Return the (X, Y) coordinate for the center point of the cell that contains the specified text.  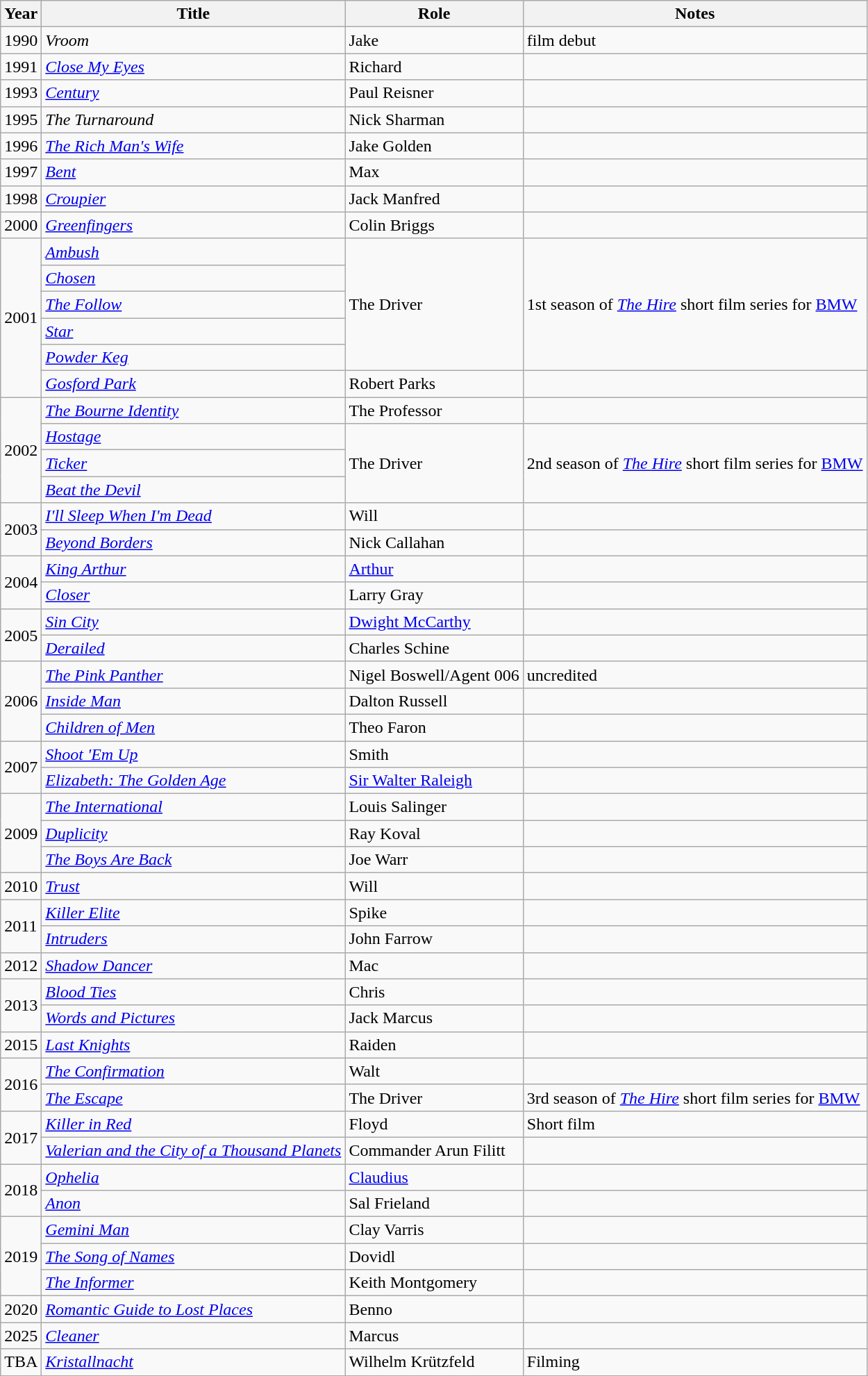
2004 (21, 582)
Nick Callahan (434, 542)
The Escape (193, 1097)
Nigel Boswell/Agent 006 (434, 674)
Duplicity (193, 834)
Arthur (434, 569)
Intruders (193, 939)
The Professor (434, 411)
Colin Briggs (434, 225)
2016 (21, 1084)
Century (193, 93)
Filming (694, 1362)
Blood Ties (193, 992)
Claudius (434, 1177)
Trust (193, 886)
Valerian and the City of a Thousand Planets (193, 1150)
The Bourne Identity (193, 411)
Marcus (434, 1336)
Role (434, 14)
2015 (21, 1045)
Ticker (193, 463)
Words and Pictures (193, 1018)
2018 (21, 1191)
2020 (21, 1309)
Gemini Man (193, 1230)
Dwight McCarthy (434, 622)
Children of Men (193, 727)
The Pink Panther (193, 674)
3rd season of The Hire short film series for BMW (694, 1097)
Killer in Red (193, 1124)
2003 (21, 529)
Louis Salinger (434, 807)
film debut (694, 40)
Shoot 'Em Up (193, 754)
Closer (193, 595)
1993 (21, 93)
Elizabeth: The Golden Age (193, 781)
Benno (434, 1309)
2013 (21, 1005)
Walt (434, 1071)
2025 (21, 1336)
The Rich Man's Wife (193, 146)
1991 (21, 67)
2012 (21, 965)
The Turnaround (193, 119)
Charles Schine (434, 648)
Dalton Russell (434, 701)
Star (193, 331)
Nick Sharman (434, 119)
Jack Manfred (434, 199)
Jake (434, 40)
Wilhelm Krützfeld (434, 1362)
TBA (21, 1362)
1st season of The Hire short film series for BMW (694, 304)
Title (193, 14)
Raiden (434, 1045)
Spike (434, 913)
2010 (21, 886)
Dovidl (434, 1257)
Beat the Devil (193, 490)
Inside Man (193, 701)
1998 (21, 199)
2000 (21, 225)
2017 (21, 1137)
Richard (434, 67)
King Arthur (193, 569)
Chosen (193, 278)
John Farrow (434, 939)
Hostage (193, 437)
Keith Montgomery (434, 1283)
Beyond Borders (193, 542)
Jack Marcus (434, 1018)
Ophelia (193, 1177)
Clay Varris (434, 1230)
Close My Eyes (193, 67)
2011 (21, 926)
The Follow (193, 304)
2002 (21, 450)
Cleaner (193, 1336)
I'll Sleep When I'm Dead (193, 516)
Chris (434, 992)
2009 (21, 834)
Notes (694, 14)
Shadow Dancer (193, 965)
The Song of Names (193, 1257)
2007 (21, 767)
Year (21, 14)
Powder Keg (193, 358)
Mac (434, 965)
Larry Gray (434, 595)
Sir Walter Raleigh (434, 781)
Short film (694, 1124)
Greenfingers (193, 225)
Smith (434, 754)
Anon (193, 1204)
2001 (21, 317)
Max (434, 172)
Floyd (434, 1124)
Sal Frieland (434, 1204)
Joe Warr (434, 860)
Croupier (193, 199)
Kristallnacht (193, 1362)
Last Knights (193, 1045)
Ambush (193, 251)
2019 (21, 1257)
Theo Faron (434, 727)
The Informer (193, 1283)
The Confirmation (193, 1071)
1990 (21, 40)
Commander Arun Filitt (434, 1150)
The International (193, 807)
1995 (21, 119)
Derailed (193, 648)
2nd season of The Hire short film series for BMW (694, 463)
Ray Koval (434, 834)
Robert Parks (434, 384)
The Boys Are Back (193, 860)
Bent (193, 172)
Sin City (193, 622)
uncredited (694, 674)
Vroom (193, 40)
2005 (21, 635)
1996 (21, 146)
Paul Reisner (434, 93)
Romantic Guide to Lost Places (193, 1309)
2006 (21, 701)
Killer Elite (193, 913)
Jake Golden (434, 146)
Gosford Park (193, 384)
1997 (21, 172)
